For the text-containing cell, return its midpoint in (x, y) coordinate format. 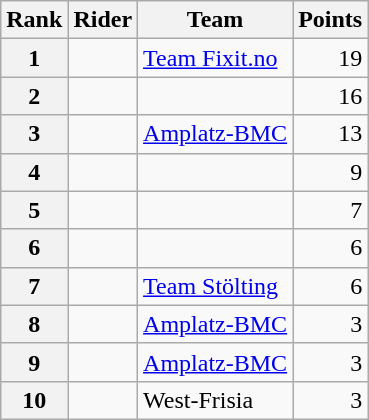
5 (34, 210)
16 (330, 96)
19 (330, 58)
West-Frisia (216, 400)
10 (34, 400)
Team Stölting (216, 286)
13 (330, 134)
Rider (103, 20)
Points (330, 20)
2 (34, 96)
8 (34, 324)
Rank (34, 20)
Team (216, 20)
1 (34, 58)
4 (34, 172)
Team Fixit.no (216, 58)
